Output the [X, Y] coordinate of the center of the cell containing the given text.  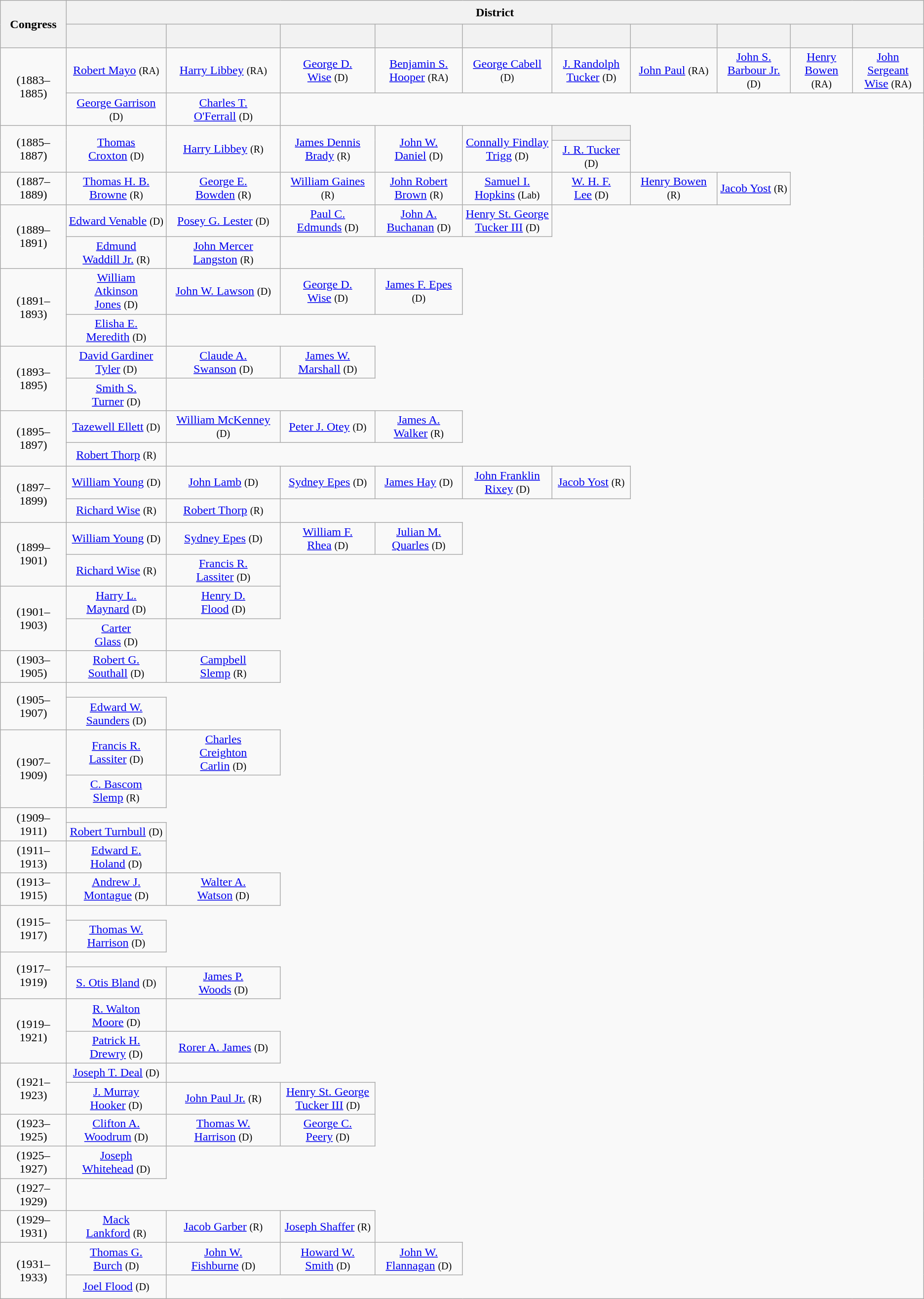
(1905–1907) [34, 706]
Edward Venable (D) [116, 220]
EdmundWaddill Jr. (R) [116, 253]
Patrick H.Drewry (D) [116, 1047]
JosephWhitehead (D) [116, 1162]
(1897–1899) [34, 494]
Tazewell Ellett (D) [116, 427]
Thomas H. B.Browne (R) [116, 189]
Posey G. Lester (D) [223, 220]
CarterGlass (D) [116, 635]
Henry Bowen (R) [673, 189]
John Paul (RA) [673, 71]
(1927–1929) [34, 1195]
(1889–1891) [34, 236]
Walter A.Watson (D) [223, 889]
ThomasCroxton (D) [116, 149]
Robert Mayo (RA) [116, 71]
(1895–1897) [34, 438]
John W.Daniel (D) [419, 149]
(1893–1895) [34, 378]
George C.Peery (D) [328, 1131]
Henry D.Flood (D) [223, 602]
John Paul Jr. (R) [223, 1098]
David GardinerTyler (D) [116, 362]
Julian M.Quarles (D) [419, 538]
J. R. Tucker (D) [591, 156]
(1903–1905) [34, 667]
Harry Libbey (RA) [223, 71]
Thomas G.Burch (D) [116, 1259]
John W. Lawson (D) [223, 291]
Harry L.Maynard (D) [116, 602]
George E.Bowden (R) [223, 189]
Samuel I.Hopkins (Lab) [507, 189]
Edward W.Saunders (D) [116, 714]
John W.Flannagan (D) [419, 1259]
HenryBowen (RA) [821, 71]
WilliamAtkinsonJones (D) [116, 291]
James F. Epes (D) [419, 291]
(1931–1933) [34, 1271]
(1885–1887) [34, 149]
C. BascomSlemp (R) [116, 791]
John FranklinRixey (D) [507, 482]
(1907–1909) [34, 768]
(1909–1911) [34, 824]
John S.Barbour Jr. (D) [754, 71]
Benjamin S.Hooper (RA) [419, 71]
Con­gress [34, 24]
J. MurrayHooker (D) [116, 1098]
William McKenney (D) [223, 427]
Howard W.Smith (D) [328, 1259]
(1929–1931) [34, 1226]
Robert G.Southall (D) [116, 667]
William F.Rhea (D) [328, 538]
MackLankford (R) [116, 1226]
(1915–1917) [34, 928]
Peter J. Otey (D) [328, 427]
James Hay (D) [419, 482]
Clifton A.Woodrum (D) [116, 1131]
John Lamb (D) [223, 482]
George Garrison (D) [116, 110]
James DennisBrady (R) [328, 149]
(1887–1889) [34, 189]
Robert Turnbull (D) [116, 831]
Connally FindlayTrigg (D) [507, 149]
(1901–1903) [34, 619]
George Cabell (D) [507, 71]
Elisha E.Meredith (D) [116, 330]
Charles T.O'Ferrall (D) [223, 110]
(1913–1915) [34, 889]
CharlesCreightonCarlin (D) [223, 752]
James P.Woods (D) [223, 983]
John SergeantWise (RA) [888, 71]
Joseph Shaffer (R) [328, 1226]
Claude A.Swanson (D) [223, 362]
Edward E.Holand (D) [116, 857]
S. Otis Bland (D) [116, 983]
CampbellSlemp (R) [223, 667]
Rorer A. James (D) [223, 1047]
Joseph T. Deal (D) [116, 1072]
John MercerLangston (R) [223, 253]
District [495, 12]
John RobertBrown (R) [419, 189]
(1899–1901) [34, 554]
J. RandolphTucker (D) [591, 71]
(1883–1885) [34, 87]
(1911–1913) [34, 857]
(1925–1927) [34, 1162]
(1891–1893) [34, 307]
Paul C.Edmunds (D) [328, 220]
(1919–1921) [34, 1031]
Harry Libbey (R) [223, 149]
Joel Flood (D) [116, 1287]
(1921–1923) [34, 1088]
John A.Buchanan (D) [419, 220]
Jacob Garber (R) [223, 1226]
(1917–1919) [34, 976]
John W.Fishburne (D) [223, 1259]
William Gaines (R) [328, 189]
(1923–1925) [34, 1131]
James W.Marshall (D) [328, 362]
Smith S.Turner (D) [116, 394]
R. WaltonMoore (D) [116, 1015]
W. H. F.Lee (D) [591, 189]
James A.Walker (R) [419, 427]
Andrew J.Montague (D) [116, 889]
